Determine the (x, y) coordinate at the center of the cell enclosing the given text.  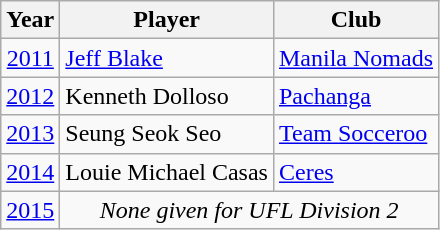
Seung Seok Seo (167, 134)
2013 (30, 134)
Pachanga (356, 96)
Jeff Blake (167, 58)
Year (30, 20)
2011 (30, 58)
Team Socceroo (356, 134)
2012 (30, 96)
Club (356, 20)
2014 (30, 172)
2015 (30, 210)
Manila Nomads (356, 58)
Louie Michael Casas (167, 172)
Ceres (356, 172)
None given for UFL Division 2 (250, 210)
Kenneth Dolloso (167, 96)
Player (167, 20)
